Locate the cell with the specified text and output its (x, y) center coordinate. 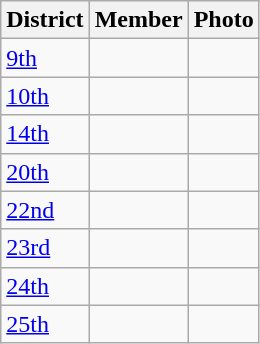
20th (45, 172)
23rd (45, 248)
10th (45, 96)
9th (45, 58)
22nd (45, 210)
25th (45, 324)
Member (138, 20)
Photo (224, 20)
District (45, 20)
14th (45, 134)
24th (45, 286)
